Locate the cell with the specified text and output its (X, Y) center coordinate. 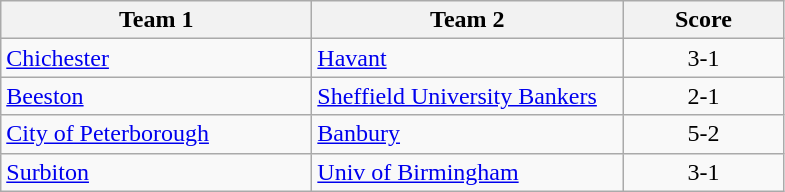
Team 1 (156, 20)
2-1 (704, 96)
Surbiton (156, 172)
Beeston (156, 96)
Sheffield University Bankers (468, 96)
Chichester (156, 58)
Univ of Birmingham (468, 172)
Score (704, 20)
5-2 (704, 134)
Team 2 (468, 20)
Havant (468, 58)
Banbury (468, 134)
City of Peterborough (156, 134)
